Locate the cell with the specified text and output its (x, y) center coordinate. 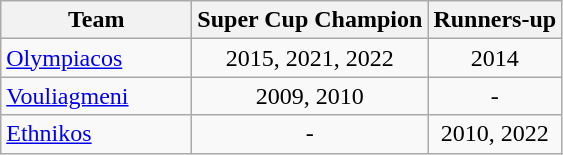
2015, 2021, 2022 (310, 58)
Runners-up (495, 20)
Vouliagmeni (96, 96)
2014 (495, 58)
2009, 2010 (310, 96)
Ethnikos (96, 134)
Super Cup Champion (310, 20)
2010, 2022 (495, 134)
Olympiacos (96, 58)
Team (96, 20)
